From the cell containing the given text, extract its center point as (x, y) coordinate. 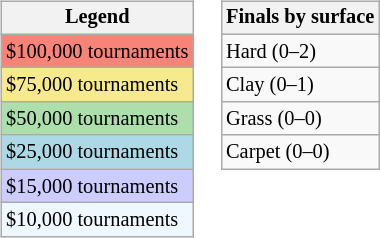
Carpet (0–0) (300, 152)
Grass (0–0) (300, 119)
Legend (97, 18)
Clay (0–1) (300, 85)
$25,000 tournaments (97, 152)
$15,000 tournaments (97, 186)
Finals by surface (300, 18)
$10,000 tournaments (97, 220)
$50,000 tournaments (97, 119)
$75,000 tournaments (97, 85)
$100,000 tournaments (97, 51)
Hard (0–2) (300, 51)
